Extract the (x, y) coordinate from the center of the cell holding the provided text.  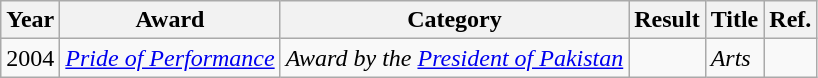
Award by the President of Pakistan (454, 58)
Year (30, 20)
Ref. (790, 20)
2004 (30, 58)
Award (170, 20)
Pride of Performance (170, 58)
Category (454, 20)
Result (667, 20)
Title (734, 20)
Arts (734, 58)
